Locate the cell with the specified text and output its (x, y) center coordinate. 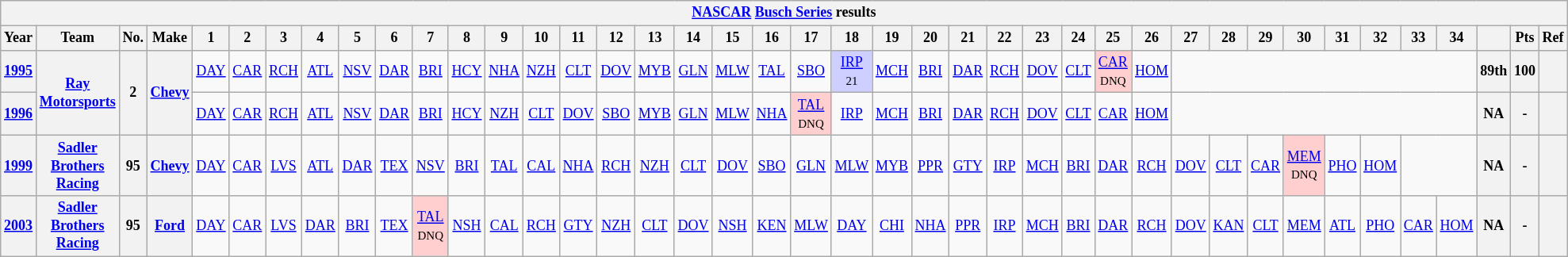
3 (284, 38)
1999 (19, 165)
2003 (19, 226)
IRP21 (852, 71)
27 (1190, 38)
11 (578, 38)
16 (772, 38)
32 (1380, 38)
KAN (1229, 226)
Ref (1553, 38)
MEMDNQ (1304, 165)
25 (1114, 38)
24 (1079, 38)
4 (320, 38)
9 (504, 38)
26 (1152, 38)
1995 (19, 71)
NASCAR Busch Series results (784, 13)
MEM (1304, 226)
30 (1304, 38)
5 (357, 38)
1 (211, 38)
Pts (1525, 38)
Ray Motorsports (78, 92)
No. (133, 38)
7 (430, 38)
28 (1229, 38)
20 (930, 38)
89th (1494, 71)
Make (170, 38)
19 (892, 38)
17 (811, 38)
Team (78, 38)
23 (1042, 38)
29 (1266, 38)
34 (1456, 38)
100 (1525, 71)
13 (655, 38)
KEN (772, 226)
33 (1419, 38)
10 (541, 38)
8 (466, 38)
CARDNQ (1114, 71)
15 (733, 38)
22 (1005, 38)
31 (1342, 38)
21 (968, 38)
14 (693, 38)
Year (19, 38)
18 (852, 38)
12 (616, 38)
Ford (170, 226)
CHI (892, 226)
1996 (19, 114)
6 (395, 38)
